Extract the (x, y) coordinate from the center of the cell holding the provided text.  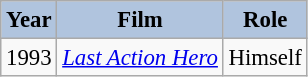
Last Action Hero (140, 58)
Year (29, 20)
Role (265, 20)
1993 (29, 58)
Himself (265, 58)
Film (140, 20)
